Extract the [X, Y] coordinate from the center of the cell holding the provided text.  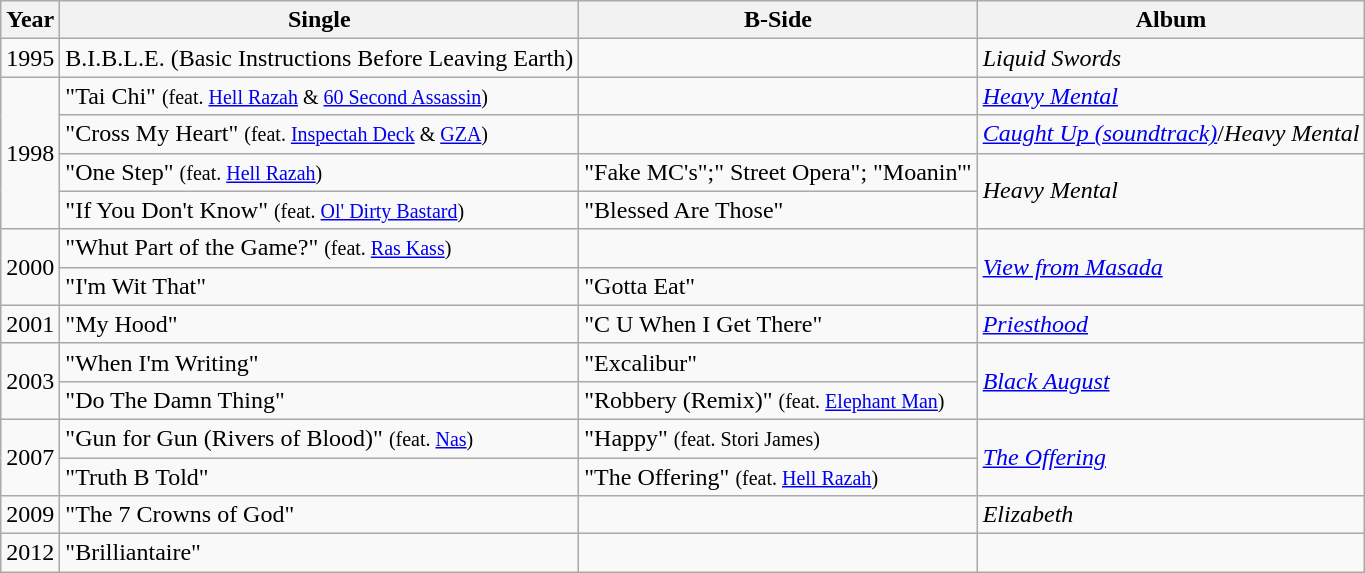
"Tai Chi" (feat. Hell Razah & 60 Second Assassin) [320, 96]
"When I'm Writing" [320, 362]
2009 [30, 515]
"I'm Wit That" [320, 286]
"One Step" (feat. Hell Razah) [320, 172]
"Gotta Eat" [778, 286]
B-Side [778, 20]
1998 [30, 153]
1995 [30, 58]
2003 [30, 381]
"Truth B Told" [320, 477]
"Cross My Heart" (feat. Inspectah Deck & GZA) [320, 134]
"If You Don't Know" (feat. Ol' Dirty Bastard) [320, 210]
2000 [30, 267]
Album [1171, 20]
"Fake MC's";" Street Opera"; "Moanin'" [778, 172]
"The 7 Crowns of God" [320, 515]
2012 [30, 553]
The Offering [1171, 457]
Priesthood [1171, 324]
Liquid Swords [1171, 58]
Year [30, 20]
"C U When I Get There" [778, 324]
Black August [1171, 381]
"Brilliantaire" [320, 553]
"Robbery (Remix)" (feat. Elephant Man) [778, 400]
"Happy" (feat. Stori James) [778, 438]
"Excalibur" [778, 362]
2001 [30, 324]
2007 [30, 457]
B.I.B.L.E. (Basic Instructions Before Leaving Earth) [320, 58]
"Whut Part of the Game?" (feat. Ras Kass) [320, 248]
Single [320, 20]
Caught Up (soundtrack)/Heavy Mental [1171, 134]
"Blessed Are Those" [778, 210]
"Do The Damn Thing" [320, 400]
Elizabeth [1171, 515]
"Gun for Gun (Rivers of Blood)" (feat. Nas) [320, 438]
View from Masada [1171, 267]
"The Offering" (feat. Hell Razah) [778, 477]
"My Hood" [320, 324]
